Find where the given text appears and provide that cell's center as (X, Y) coordinate. 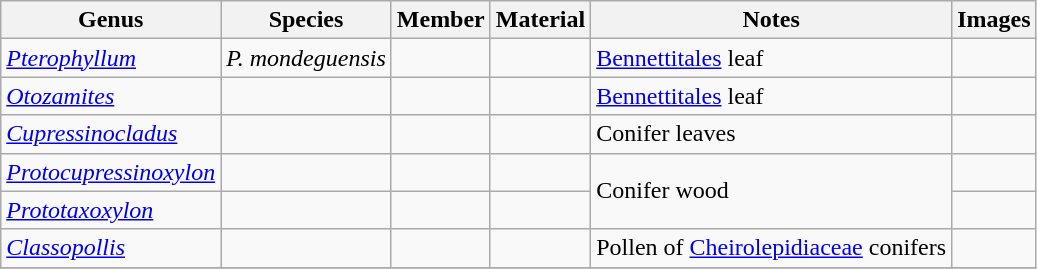
P. mondeguensis (306, 58)
Cupressinocladus (111, 134)
Conifer wood (772, 191)
Species (306, 20)
Notes (772, 20)
Genus (111, 20)
Material (540, 20)
Prototaxoxylon (111, 210)
Protocupressinoxylon (111, 172)
Member (440, 20)
Images (994, 20)
Pollen of Cheirolepidiaceae conifers (772, 248)
Classopollis (111, 248)
Pterophyllum (111, 58)
Conifer leaves (772, 134)
Otozamites (111, 96)
